Determine the (X, Y) coordinate at the center of the cell enclosing the given text.  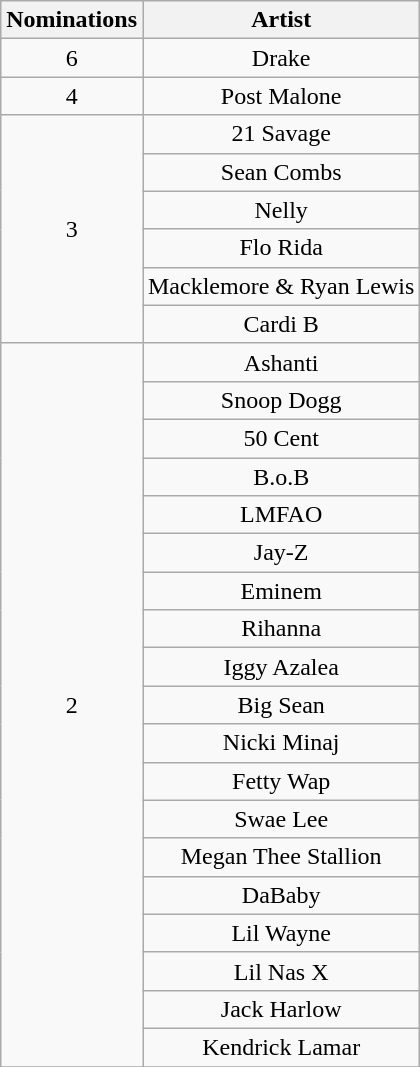
Big Sean (280, 705)
Nicki Minaj (280, 743)
Flo Rida (280, 248)
6 (72, 58)
Lil Nas X (280, 971)
Drake (280, 58)
Megan Thee Stallion (280, 857)
B.o.B (280, 477)
Ashanti (280, 362)
Macklemore & Ryan Lewis (280, 286)
Lil Wayne (280, 933)
Artist (280, 20)
Fetty Wap (280, 781)
Jay-Z (280, 553)
50 Cent (280, 438)
Nominations (72, 20)
Swae Lee (280, 819)
Cardi B (280, 324)
Iggy Azalea (280, 667)
Rihanna (280, 629)
Sean Combs (280, 172)
2 (72, 704)
3 (72, 229)
21 Savage (280, 134)
Nelly (280, 210)
Eminem (280, 591)
DaBaby (280, 895)
Jack Harlow (280, 1009)
Post Malone (280, 96)
Snoop Dogg (280, 400)
Kendrick Lamar (280, 1047)
4 (72, 96)
LMFAO (280, 515)
